Find where the given text appears and provide that cell's center as [x, y] coordinate. 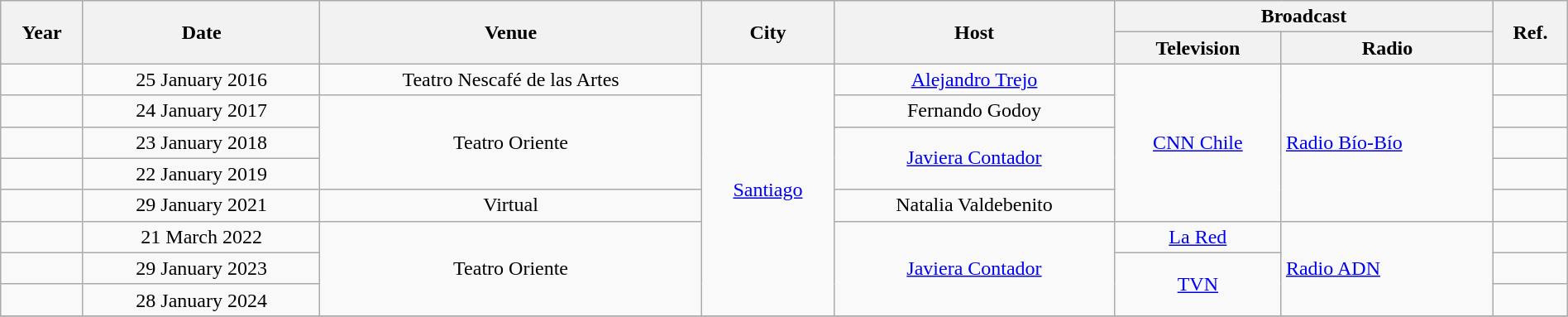
Radio [1387, 48]
CNN Chile [1198, 142]
Venue [511, 32]
Date [201, 32]
Host [974, 32]
Natalia Valdebenito [974, 205]
Alejandro Trejo [974, 79]
Santiago [767, 190]
23 January 2018 [201, 142]
TVN [1198, 284]
La Red [1198, 237]
Virtual [511, 205]
Year [42, 32]
29 January 2021 [201, 205]
22 January 2019 [201, 174]
21 March 2022 [201, 237]
Television [1198, 48]
24 January 2017 [201, 111]
25 January 2016 [201, 79]
City [767, 32]
Ref. [1531, 32]
28 January 2024 [201, 300]
29 January 2023 [201, 268]
Teatro Nescafé de las Artes [511, 79]
Radio ADN [1387, 268]
Broadcast [1303, 17]
Radio Bío-Bío [1387, 142]
Fernando Godoy [974, 111]
